Scan for the cell matching the given text and deliver its [x, y] coordinate at center. 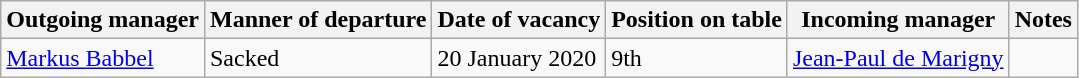
Markus Babbel [103, 58]
20 January 2020 [519, 58]
9th [697, 58]
Notes [1043, 20]
Date of vacancy [519, 20]
Manner of departure [318, 20]
Jean-Paul de Marigny [898, 58]
Outgoing manager [103, 20]
Position on table [697, 20]
Incoming manager [898, 20]
Sacked [318, 58]
